For the text-containing cell, return its midpoint in [x, y] coordinate format. 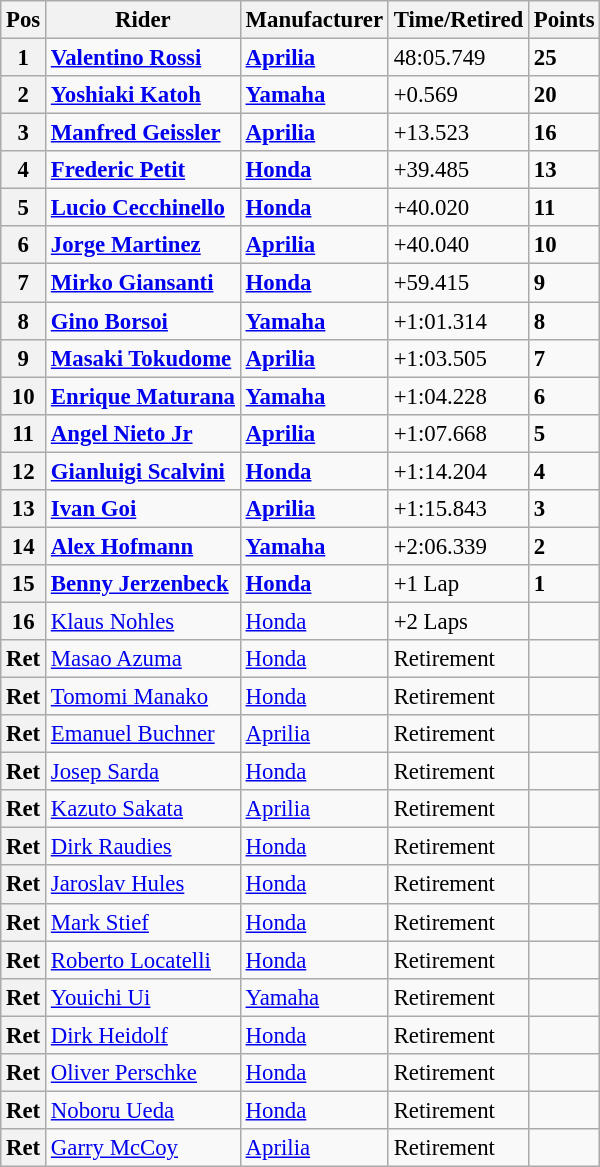
Pos [24, 20]
Angel Nieto Jr [144, 433]
+40.040 [458, 245]
Garry McCoy [144, 1148]
Youichi Ui [144, 997]
+1:03.505 [458, 358]
Mirko Giansanti [144, 283]
Masao Azuma [144, 659]
Gino Borsoi [144, 321]
Tomomi Manako [144, 697]
Noboru Ueda [144, 1110]
+59.415 [458, 283]
+2:06.339 [458, 546]
+13.523 [458, 133]
Roberto Locatelli [144, 960]
Josep Sarda [144, 772]
Klaus Nohles [144, 621]
Dirk Raudies [144, 847]
+1:04.228 [458, 396]
Jorge Martinez [144, 245]
48:05.749 [458, 58]
+1:07.668 [458, 433]
Enrique Maturana [144, 396]
Mark Stief [144, 922]
Manfred Geissler [144, 133]
15 [24, 584]
Oliver Perschke [144, 1073]
Gianluigi Scalvini [144, 471]
Alex Hofmann [144, 546]
Lucio Cecchinello [144, 208]
Benny Jerzenbeck [144, 584]
Manufacturer [314, 20]
Yoshiaki Katoh [144, 95]
14 [24, 546]
25 [564, 58]
Kazuto Sakata [144, 809]
+1:01.314 [458, 321]
20 [564, 95]
Frederic Petit [144, 170]
Jaroslav Hules [144, 885]
Valentino Rossi [144, 58]
Emanuel Buchner [144, 734]
Dirk Heidolf [144, 1035]
+39.485 [458, 170]
Masaki Tokudome [144, 358]
Time/Retired [458, 20]
Rider [144, 20]
+1:15.843 [458, 509]
+1:14.204 [458, 471]
+0.569 [458, 95]
+40.020 [458, 208]
12 [24, 471]
+1 Lap [458, 584]
Points [564, 20]
Ivan Goi [144, 509]
+2 Laps [458, 621]
